Output the (X, Y) coordinate of the center of the cell containing the given text.  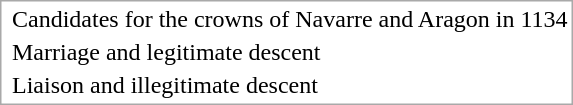
Candidates for the crowns of Navarre and Aragon in 1134 (290, 19)
Marriage and legitimate descent (290, 53)
Liaison and illegitimate descent (290, 85)
